Determine the (X, Y) coordinate at the center of the cell enclosing the given text.  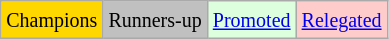
Champions (52, 20)
Promoted (252, 20)
Relegated (342, 20)
Runners-up (155, 20)
